Locate the cell with the specified text and output its [x, y] center coordinate. 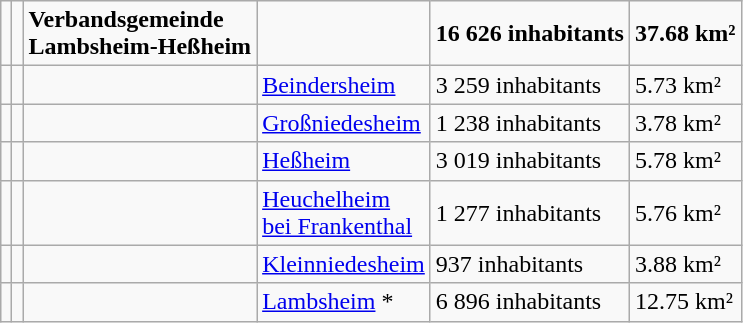
3.78 km² [685, 123]
3.88 km² [685, 264]
Kleinniedesheim [344, 264]
6 896 inhabitants [530, 302]
16 626 inhabitants [530, 34]
5.76 km² [685, 212]
Heuchelheim bei Frankenthal [344, 212]
3 019 inhabitants [530, 161]
1 238 inhabitants [530, 123]
5.73 km² [685, 85]
Großniedesheim [344, 123]
1 277 inhabitants [530, 212]
12.75 km² [685, 302]
Lambsheim * [344, 302]
Verbandsgemeinde Lambsheim-Heßheim [140, 34]
3 259 inhabitants [530, 85]
Beindersheim [344, 85]
937 inhabitants [530, 264]
5.78 km² [685, 161]
37.68 km² [685, 34]
Heßheim [344, 161]
